Search for the cell housing the specified text and yield its (X, Y) center coordinate. 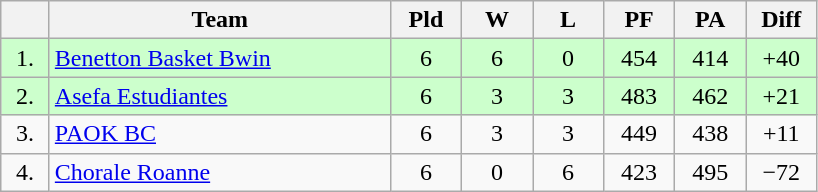
3. (26, 134)
495 (710, 172)
−72 (782, 172)
423 (640, 172)
PAOK BC (220, 134)
L (568, 20)
454 (640, 58)
414 (710, 58)
W (496, 20)
Diff (782, 20)
Benetton Basket Bwin (220, 58)
PA (710, 20)
462 (710, 96)
449 (640, 134)
483 (640, 96)
2. (26, 96)
Asefa Estudiantes (220, 96)
Chorale Roanne (220, 172)
PF (640, 20)
+40 (782, 58)
1. (26, 58)
Pld (426, 20)
+21 (782, 96)
4. (26, 172)
438 (710, 134)
Team (220, 20)
+11 (782, 134)
